Scan for the cell matching the given text and deliver its [X, Y] coordinate at center. 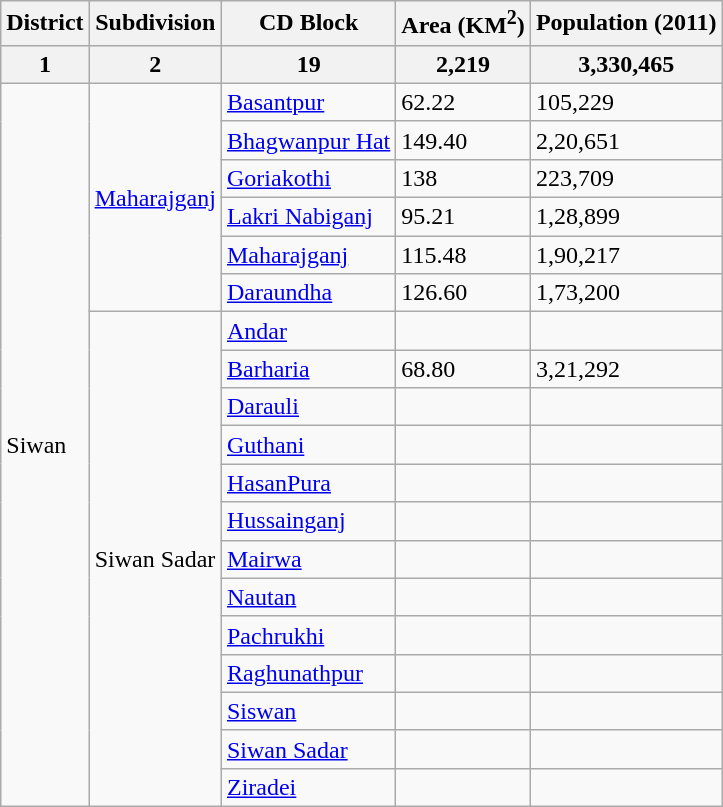
115.48 [464, 255]
District [45, 24]
1,73,200 [626, 293]
Bhagwanpur Hat [308, 140]
68.80 [464, 369]
Mairwa [308, 559]
Population (2011) [626, 24]
Lakri Nabiganj [308, 217]
3,21,292 [626, 369]
2,20,651 [626, 140]
Daraundha [308, 293]
62.22 [464, 102]
Siwan [45, 444]
Barharia [308, 369]
Ziradei [308, 787]
Raghunathpur [308, 673]
105,229 [626, 102]
138 [464, 178]
Andar [308, 331]
Area (KM2) [464, 24]
Darauli [308, 407]
Siswan [308, 711]
149.40 [464, 140]
2,219 [464, 64]
1 [45, 64]
Guthani [308, 445]
Hussainganj [308, 521]
1,90,217 [626, 255]
Nautan [308, 597]
3,330,465 [626, 64]
2 [155, 64]
Basantpur [308, 102]
Subdivision [155, 24]
223,709 [626, 178]
95.21 [464, 217]
Goriakothi [308, 178]
Pachrukhi [308, 635]
CD Block [308, 24]
126.60 [464, 293]
1,28,899 [626, 217]
19 [308, 64]
HasanPura [308, 483]
